Scan for the cell matching the given text and deliver its [x, y] coordinate at center. 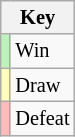
Key [38, 17]
Defeat [42, 118]
Draw [42, 85]
Win [42, 51]
